For the text-containing cell, return its midpoint in [X, Y] coordinate format. 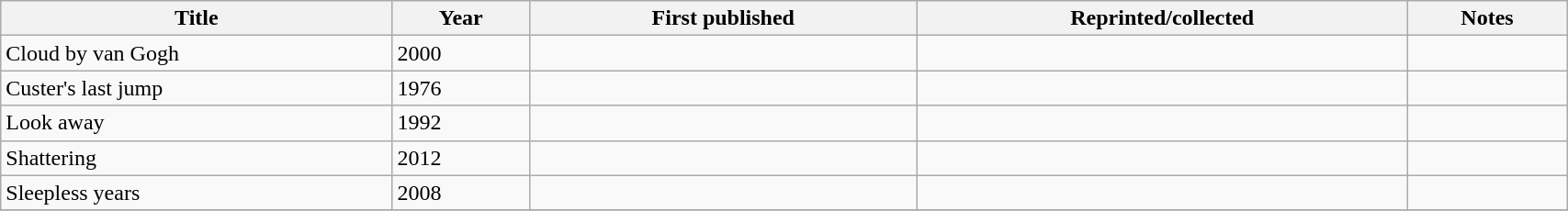
Notes [1486, 18]
Title [197, 18]
2008 [461, 193]
Sleepless years [197, 193]
Cloud by van Gogh [197, 53]
1976 [461, 88]
2012 [461, 158]
Look away [197, 123]
Custer's last jump [197, 88]
Shattering [197, 158]
Reprinted/collected [1162, 18]
1992 [461, 123]
First published [724, 18]
2000 [461, 53]
Year [461, 18]
